Pinpoint the cell where the given text exists, returning its (x, y) midpoint coordinate. 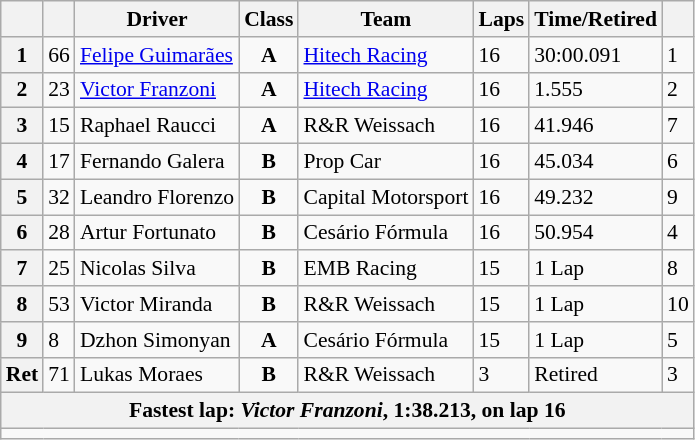
53 (59, 304)
Prop Car (386, 162)
Laps (501, 19)
Leandro Florenzo (157, 197)
25 (59, 269)
Driver (157, 19)
41.946 (596, 126)
Time/Retired (596, 19)
Team (386, 19)
49.232 (596, 197)
10 (678, 304)
Capital Motorsport (386, 197)
Dzhon Simonyan (157, 340)
Felipe Guimarães (157, 55)
Ret (22, 375)
50.954 (596, 233)
EMB Racing (386, 269)
17 (59, 162)
1.555 (596, 90)
Nicolas Silva (157, 269)
Victor Franzoni (157, 90)
71 (59, 375)
23 (59, 90)
Retired (596, 375)
28 (59, 233)
Fernando Galera (157, 162)
30:00.091 (596, 55)
Class (268, 19)
Artur Fortunato (157, 233)
Victor Miranda (157, 304)
32 (59, 197)
45.034 (596, 162)
Fastest lap: Victor Franzoni, 1:38.213, on lap 16 (348, 411)
Raphael Raucci (157, 126)
Lukas Moraes (157, 375)
66 (59, 55)
